Capture the cell that displays the provided text and extract its (X, Y) central coordinate. 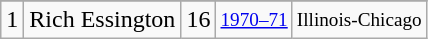
Illinois-Chicago (359, 20)
16 (198, 20)
Rich Essington (102, 20)
1970–71 (254, 20)
1 (12, 20)
